Provide the [X, Y] coordinate of the cell's center where the given text is located.  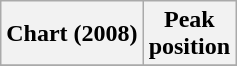
Chart (2008) [72, 34]
Peakposition [189, 34]
